Return [x, y] of the center of cell containing provided text 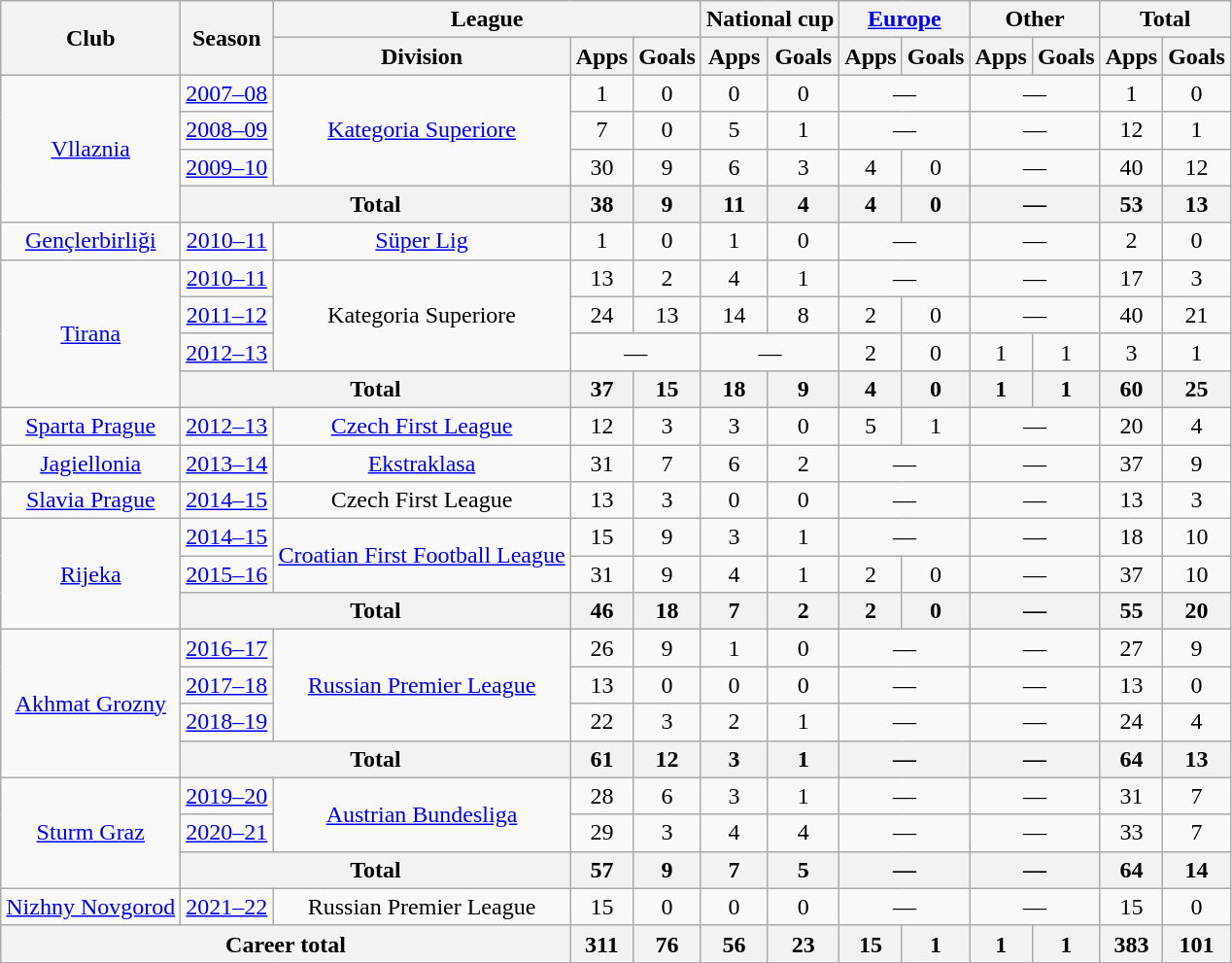
Sturm Graz [91, 833]
Sparta Prague [91, 426]
2011–12 [227, 315]
311 [601, 944]
46 [601, 611]
33 [1131, 833]
Akhmat Grozny [91, 704]
Ekstraklasa [422, 464]
2009–10 [227, 167]
21 [1197, 315]
8 [804, 315]
2008–09 [227, 130]
Tirana [91, 333]
Jagiellonia [91, 464]
National cup [770, 19]
Season [227, 38]
Other [1035, 19]
101 [1197, 944]
Austrian Bundesliga [422, 814]
22 [601, 722]
57 [601, 870]
55 [1131, 611]
League [488, 19]
2018–19 [227, 722]
Gençlerbirliği [91, 241]
Croatian First Football League [422, 556]
29 [601, 833]
56 [734, 944]
2007–08 [227, 93]
Süper Lig [422, 241]
38 [601, 204]
2015–16 [227, 574]
Nizhny Novgorod [91, 907]
383 [1131, 944]
Europe [905, 19]
2013–14 [227, 464]
28 [601, 796]
2019–20 [227, 796]
Division [422, 56]
76 [667, 944]
2016–17 [227, 648]
2017–18 [227, 685]
26 [601, 648]
Club [91, 38]
60 [1131, 389]
53 [1131, 204]
27 [1131, 648]
Vllaznia [91, 149]
Slavia Prague [91, 500]
Rijeka [91, 574]
25 [1197, 389]
Career total [286, 944]
2020–21 [227, 833]
61 [601, 759]
11 [734, 204]
23 [804, 944]
2021–22 [227, 907]
17 [1131, 278]
30 [601, 167]
